Provide the [x, y] coordinate of the cell's center where the given text is located.  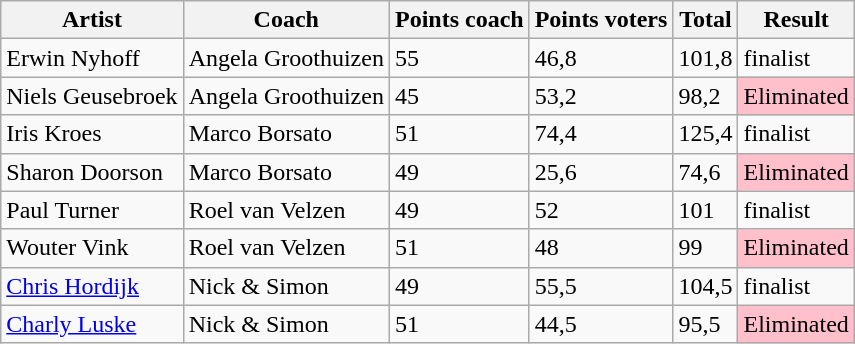
46,8 [601, 58]
98,2 [706, 96]
55,5 [601, 286]
45 [459, 96]
Coach [286, 20]
Niels Geusebroek [92, 96]
Chris Hordijk [92, 286]
101,8 [706, 58]
Iris Kroes [92, 134]
44,5 [601, 324]
101 [706, 210]
99 [706, 248]
74,6 [706, 172]
Points voters [601, 20]
53,2 [601, 96]
48 [601, 248]
Points coach [459, 20]
52 [601, 210]
Sharon Doorson [92, 172]
125,4 [706, 134]
Artist [92, 20]
104,5 [706, 286]
Paul Turner [92, 210]
Erwin Nyhoff [92, 58]
74,4 [601, 134]
Wouter Vink [92, 248]
55 [459, 58]
Charly Luske [92, 324]
Result [796, 20]
Total [706, 20]
95,5 [706, 324]
25,6 [601, 172]
